Pinpoint the cell where the given text exists, returning its [x, y] midpoint coordinate. 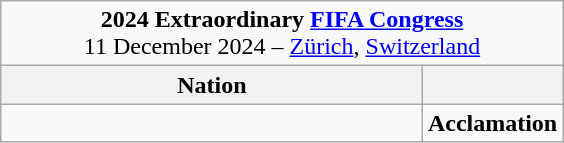
Nation [212, 85]
Acclamation [492, 123]
2024 Extraordinary FIFA Congress11 December 2024 – Zürich, Switzerland [282, 34]
